Locate the cell with the specified text and output its (x, y) center coordinate. 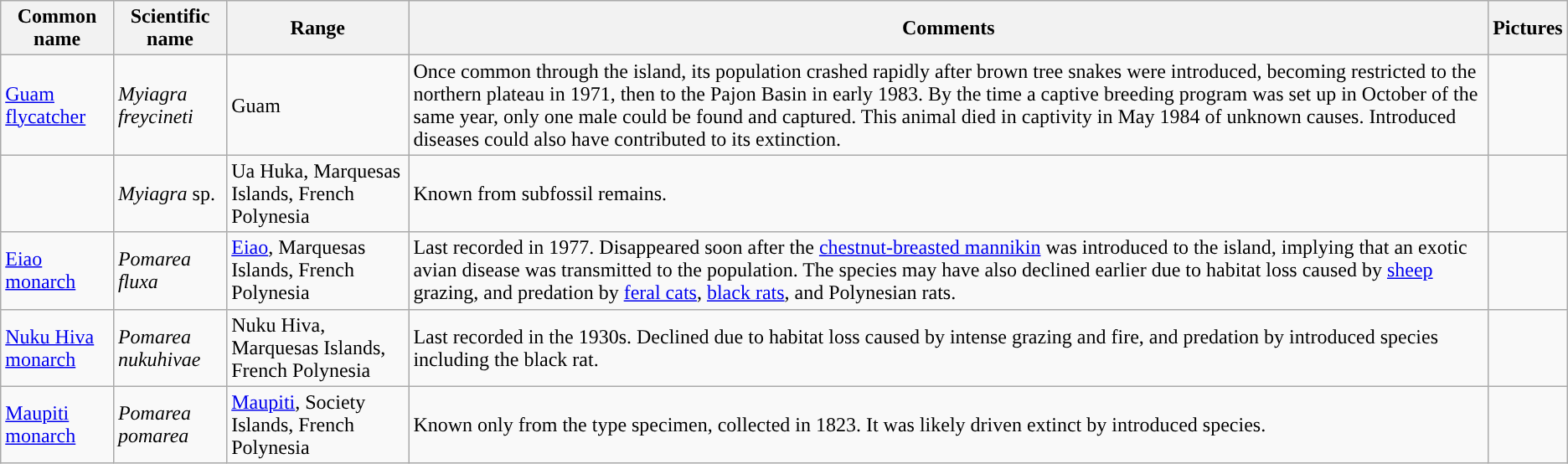
Pomarea nukuhivae (169, 348)
Ua Huka, Marquesas Islands, French Polynesia (318, 193)
Pictures (1528, 28)
Pomarea fluxa (169, 271)
Comments (948, 28)
Myiagra sp. (169, 193)
Nuku Hiva, Marquesas Islands, French Polynesia (318, 348)
Pomarea pomarea (169, 425)
Eiao monarch (57, 271)
Nuku Hiva monarch (57, 348)
Eiao, Marquesas Islands, French Polynesia (318, 271)
Maupiti, Society Islands, French Polynesia (318, 425)
Known only from the type specimen, collected in 1823. It was likely driven extinct by introduced species. (948, 425)
Guam (318, 106)
Range (318, 28)
Common name (57, 28)
Known from subfossil remains. (948, 193)
Scientific name (169, 28)
Guam flycatcher (57, 106)
Maupiti monarch (57, 425)
Myiagra freycineti (169, 106)
